Provide the (X, Y) coordinate of the cell's center where the given text is located.  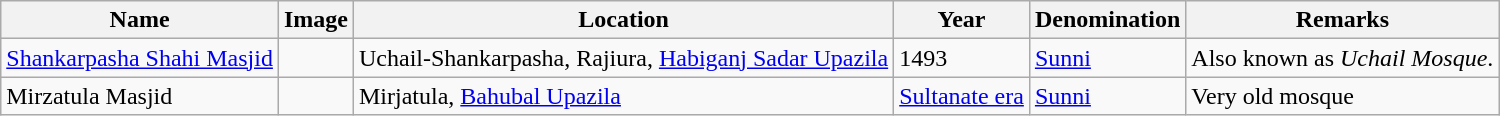
Location (623, 20)
Also known as Uchail Mosque. (1342, 58)
Mirzatula Masjid (140, 96)
1493 (962, 58)
Sultanate era (962, 96)
Very old mosque (1342, 96)
Shankarpasha Shahi Masjid (140, 58)
Mirjatula, Bahubal Upazila (623, 96)
Remarks (1342, 20)
Uchail-Shankarpasha, Rajiura, Habiganj Sadar Upazila (623, 58)
Name (140, 20)
Image (316, 20)
Year (962, 20)
Denomination (1107, 20)
